Capture the cell that displays the provided text and extract its (X, Y) central coordinate. 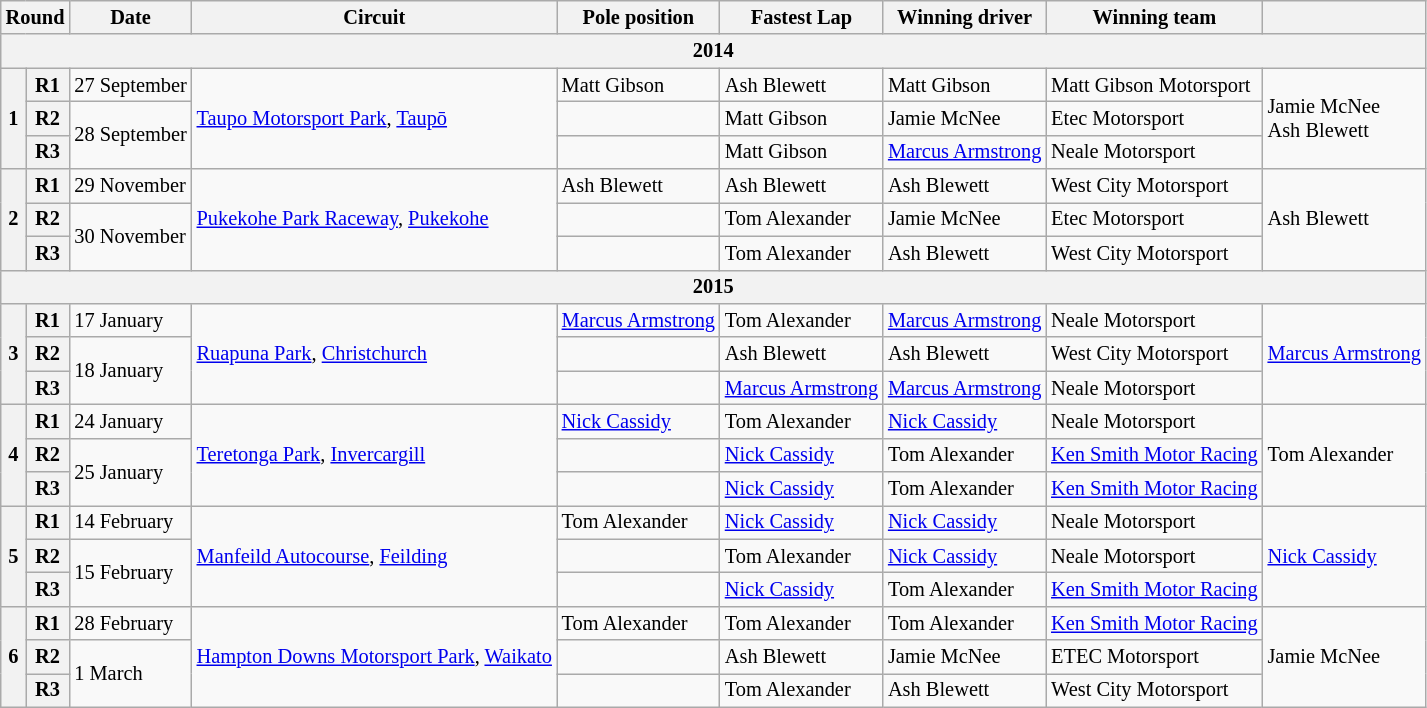
17 January (130, 320)
2015 (714, 287)
18 January (130, 370)
Jamie McNee Ash Blewett (1344, 118)
28 September (130, 134)
Fastest Lap (802, 17)
28 February (130, 623)
6 (14, 656)
Pole position (638, 17)
ETEC Motorsport (1154, 657)
Winning driver (964, 17)
29 November (130, 186)
2 (14, 220)
5 (14, 556)
Pukekohe Park Raceway, Pukekohe (374, 220)
24 January (130, 421)
25 January (130, 472)
Manfeild Autocourse, Feilding (374, 556)
Matt Gibson Motorsport (1154, 85)
4 (14, 454)
Teretonga Park, Invercargill (374, 454)
1 (14, 118)
1 March (130, 674)
Circuit (374, 17)
14 February (130, 522)
3 (14, 354)
Round (36, 17)
15 February (130, 572)
Hampton Downs Motorsport Park, Waikato (374, 656)
27 September (130, 85)
Date (130, 17)
Ruapuna Park, Christchurch (374, 354)
Winning team (1154, 17)
30 November (130, 236)
2014 (714, 51)
Taupo Motorsport Park, Taupō (374, 118)
